Detect which cell encompasses the target text, then output its (x, y) center coordinate. 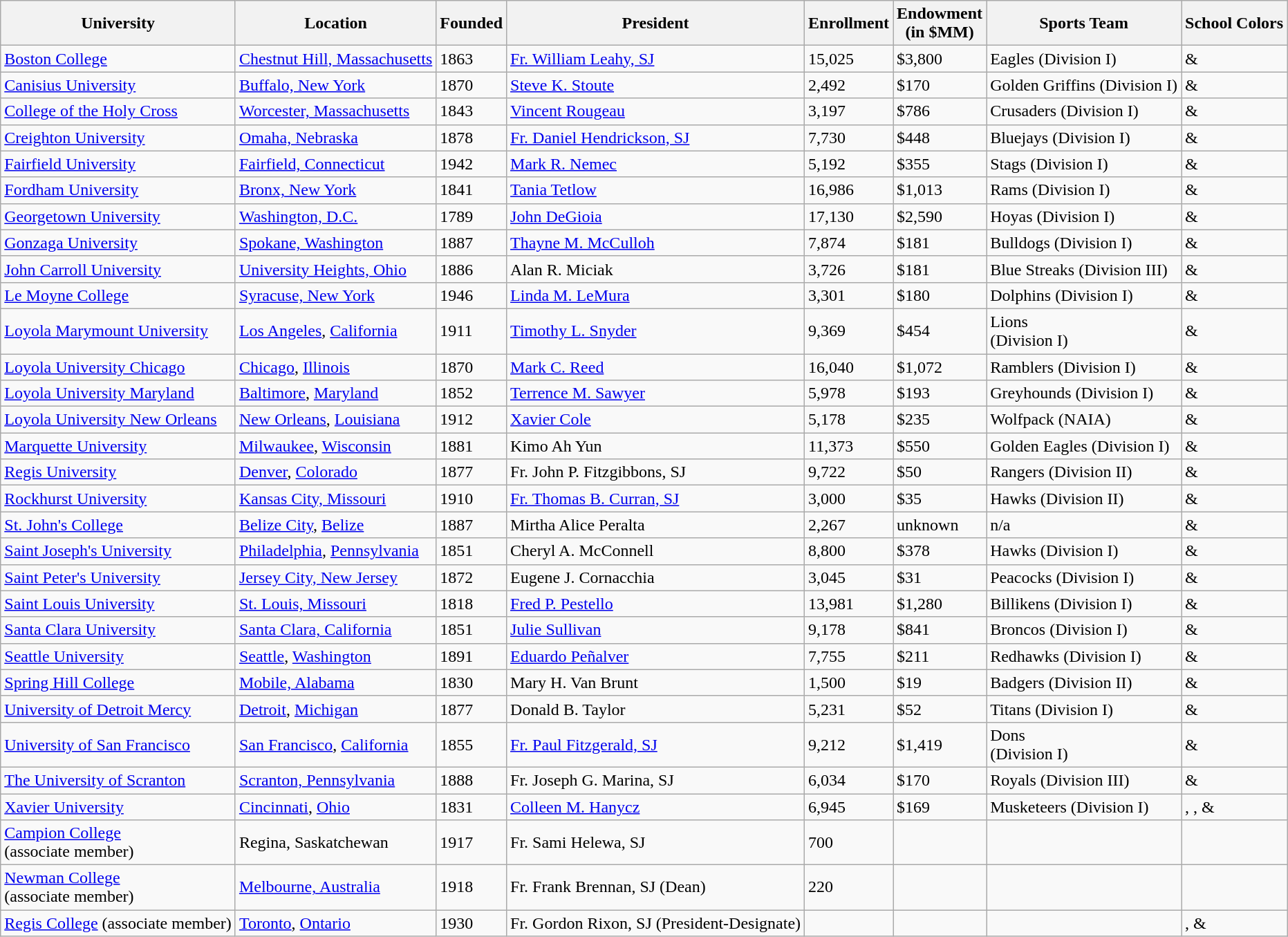
1852 (472, 393)
1830 (472, 683)
Crusaders (Division I) (1084, 111)
1886 (472, 269)
Fr. Paul Fitzgerald, SJ (655, 744)
700 (849, 842)
1831 (472, 807)
Thayne M. McCulloh (655, 243)
1863 (472, 59)
9,722 (849, 472)
Eugene J. Cornacchia (655, 577)
Syracuse, New York (335, 295)
Fairfield, Connecticut (335, 164)
17,130 (849, 216)
Fr. Gordon Rixon, SJ (President-Designate) (655, 923)
Rockhurst University (118, 499)
1872 (472, 577)
Greyhounds (Division I) (1084, 393)
2,492 (849, 85)
Mary H. Van Brunt (655, 683)
President (655, 24)
Sports Team (1084, 24)
Xavier University (118, 807)
$786 (940, 111)
University Heights, Ohio (335, 269)
Mark R. Nemec (655, 164)
3,301 (849, 295)
Eagles (Division I) (1084, 59)
Fairfield University (118, 164)
Seattle, Washington (335, 656)
Gonzaga University (118, 243)
San Francisco, California (335, 744)
Royals (Division III) (1084, 780)
Loyola University New Orleans (118, 420)
1789 (472, 216)
n/a (1084, 525)
Santa Clara, California (335, 630)
Mirtha Alice Peralta (655, 525)
Mobile, Alabama (335, 683)
7,755 (849, 656)
Steve K. Stoute (655, 85)
Colleen M. Hanycz (655, 807)
9,369 (849, 331)
Mark C. Reed (655, 367)
Timothy L. Snyder (655, 331)
unknown (940, 525)
Donald B. Taylor (655, 709)
7,874 (849, 243)
$2,590 (940, 216)
1878 (472, 138)
15,025 (849, 59)
1841 (472, 190)
1,500 (849, 683)
Saint Joseph's University (118, 551)
Cheryl A. McConnell (655, 551)
1911 (472, 331)
$378 (940, 551)
Fr. Sami Helewa, SJ (655, 842)
Toronto, Ontario (335, 923)
Fr. Frank Brennan, SJ (Dean) (655, 888)
Chicago, Illinois (335, 367)
$169 (940, 807)
$180 (940, 295)
$1,072 (940, 367)
Omaha, Nebraska (335, 138)
Regina, Saskatchewan (335, 842)
$35 (940, 499)
$454 (940, 331)
$193 (940, 393)
Ramblers (Division I) (1084, 367)
Linda M. LeMura (655, 295)
1912 (472, 420)
1843 (472, 111)
Peacocks (Division I) (1084, 577)
Vincent Rougeau (655, 111)
Loyola Marymount University (118, 331)
Newman College(associate member) (118, 888)
Broncos (Division I) (1084, 630)
Bulldogs (Division I) (1084, 243)
Billikens (Division I) (1084, 604)
1946 (472, 295)
$235 (940, 420)
Badgers (Division II) (1084, 683)
$841 (940, 630)
Endowment(in $MM) (940, 24)
Kansas City, Missouri (335, 499)
University of San Francisco (118, 744)
5,978 (849, 393)
Rams (Division I) (1084, 190)
Detroit, Michigan (335, 709)
Chestnut Hill, Massachusetts (335, 59)
Melbourne, Australia (335, 888)
Tania Tetlow (655, 190)
3,726 (849, 269)
Hawks (Division II) (1084, 499)
The University of Scranton (118, 780)
1918 (472, 888)
Spokane, Washington (335, 243)
Creighton University (118, 138)
Kimo Ah Yun (655, 446)
Baltimore, Maryland (335, 393)
Georgetown University (118, 216)
$1,419 (940, 744)
$3,800 (940, 59)
Saint Louis University (118, 604)
Titans (Division I) (1084, 709)
$19 (940, 683)
Regis College (associate member) (118, 923)
Santa Clara University (118, 630)
Hoyas (Division I) (1084, 216)
Boston College (118, 59)
Spring Hill College (118, 683)
John DeGioia (655, 216)
6,945 (849, 807)
Scranton, Pennsylvania (335, 780)
1910 (472, 499)
1888 (472, 780)
11,373 (849, 446)
Musketeers (Division I) (1084, 807)
Fr. Daniel Hendrickson, SJ (655, 138)
Regis University (118, 472)
3,045 (849, 577)
Denver, Colorado (335, 472)
7,730 (849, 138)
8,800 (849, 551)
$211 (940, 656)
Los Angeles, California (335, 331)
Wolfpack (NAIA) (1084, 420)
University of Detroit Mercy (118, 709)
Dons (Division I) (1084, 744)
16,040 (849, 367)
5,231 (849, 709)
16,986 (849, 190)
1917 (472, 842)
1855 (472, 744)
$52 (940, 709)
University (118, 24)
Eduardo Peñalver (655, 656)
1891 (472, 656)
6,034 (849, 780)
Redhawks (Division I) (1084, 656)
Fred P. Pestello (655, 604)
Enrollment (849, 24)
Philadelphia, Pennsylvania (335, 551)
3,197 (849, 111)
Fordham University (118, 190)
220 (849, 888)
5,192 (849, 164)
Xavier Cole (655, 420)
Loyola University Maryland (118, 393)
Fr. Thomas B. Curran, SJ (655, 499)
Worcester, Massachusetts (335, 111)
Washington, D.C. (335, 216)
Golden Griffins (Division I) (1084, 85)
2,267 (849, 525)
Stags (Division I) (1084, 164)
Fr. John P. Fitzgibbons, SJ (655, 472)
Location (335, 24)
John Carroll University (118, 269)
Loyola University Chicago (118, 367)
New Orleans, Louisiana (335, 420)
Fr. William Leahy, SJ (655, 59)
1942 (472, 164)
Bluejays (Division I) (1084, 138)
3,000 (849, 499)
Belize City, Belize (335, 525)
$355 (940, 164)
Bronx, New York (335, 190)
Buffalo, New York (335, 85)
Golden Eagles (Division I) (1084, 446)
5,178 (849, 420)
Dolphins (Division I) (1084, 295)
9,178 (849, 630)
Alan R. Miciak (655, 269)
Jersey City, New Jersey (335, 577)
1930 (472, 923)
Canisius University (118, 85)
Le Moyne College (118, 295)
College of the Holy Cross (118, 111)
1881 (472, 446)
$1,013 (940, 190)
Julie Sullivan (655, 630)
Cincinnati, Ohio (335, 807)
$50 (940, 472)
13,981 (849, 604)
Lions (Division I) (1084, 331)
Terrence M. Sawyer (655, 393)
Hawks (Division I) (1084, 551)
Saint Peter's University (118, 577)
9,212 (849, 744)
Blue Streaks (Division III) (1084, 269)
St. John's College (118, 525)
Rangers (Division II) (1084, 472)
$448 (940, 138)
Milwaukee, Wisconsin (335, 446)
, , & (1235, 807)
, & (1235, 923)
Founded (472, 24)
Seattle University (118, 656)
Marquette University (118, 446)
$550 (940, 446)
School Colors (1235, 24)
Fr. Joseph G. Marina, SJ (655, 780)
$31 (940, 577)
$1,280 (940, 604)
1818 (472, 604)
Campion College(associate member) (118, 842)
St. Louis, Missouri (335, 604)
